Find where the given text appears and provide that cell's center as (X, Y) coordinate. 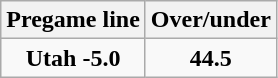
Pregame line (74, 20)
Over/under (210, 20)
44.5 (210, 58)
Utah -5.0 (74, 58)
